Capture the cell that displays the provided text and extract its [X, Y] central coordinate. 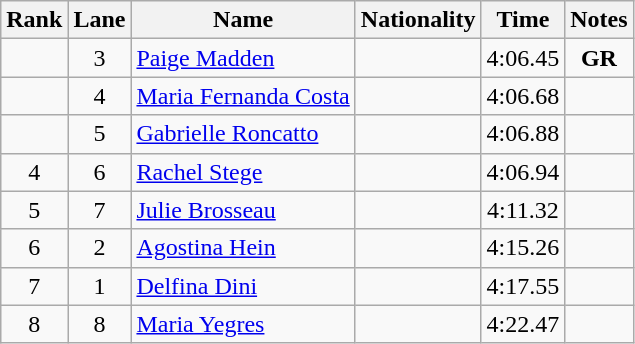
Time [523, 20]
Nationality [418, 20]
Maria Yegres [243, 324]
4:22.47 [523, 324]
Rachel Stege [243, 172]
Gabrielle Roncatto [243, 134]
4:11.32 [523, 210]
4:06.94 [523, 172]
4:06.68 [523, 96]
GR [599, 58]
Notes [599, 20]
Julie Brosseau [243, 210]
Delfina Dini [243, 286]
Paige Madden [243, 58]
3 [100, 58]
Agostina Hein [243, 248]
4:15.26 [523, 248]
Rank [34, 20]
4:06.88 [523, 134]
Maria Fernanda Costa [243, 96]
1 [100, 286]
Name [243, 20]
2 [100, 248]
Lane [100, 20]
4:06.45 [523, 58]
4:17.55 [523, 286]
